Determine the [x, y] coordinate at the center of the cell enclosing the given text.  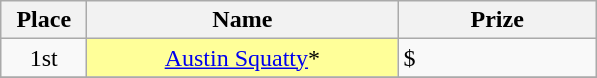
$ [498, 58]
Name [242, 20]
Austin Squatty* [242, 58]
1st [44, 58]
Place [44, 20]
Prize [498, 20]
